From the cell containing the given text, extract its center point as [x, y] coordinate. 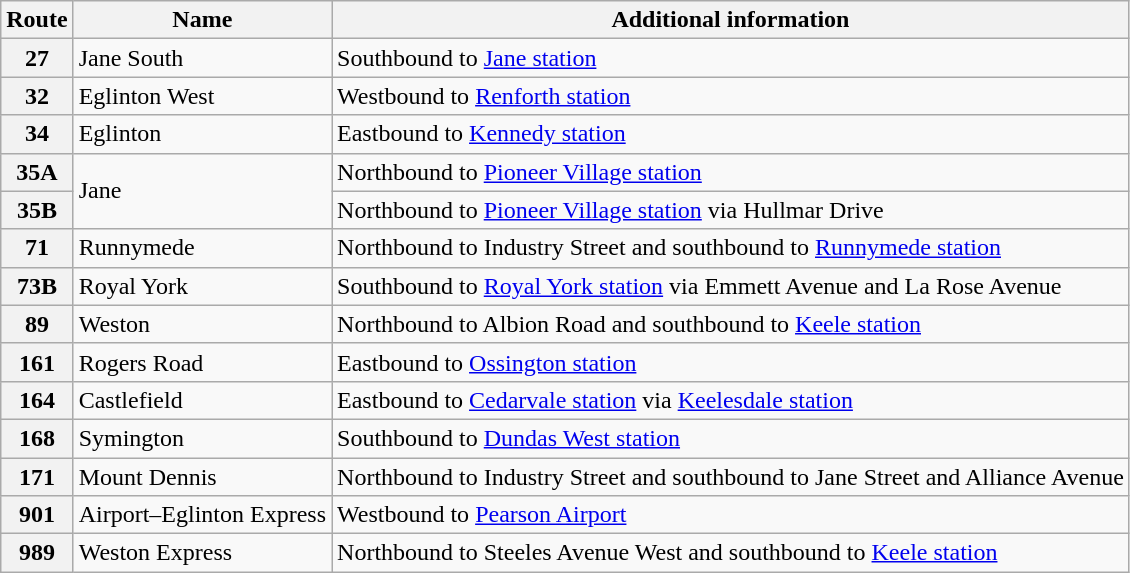
Eglinton West [202, 96]
Royal York [202, 286]
Rogers Road [202, 362]
Route [37, 20]
Jane [202, 191]
989 [37, 553]
Eastbound to Cedarvale station via Keelesdale station [731, 400]
Northbound to Steeles Avenue West and southbound to Keele station [731, 553]
Weston Express [202, 553]
164 [37, 400]
73B [37, 286]
Northbound to Pioneer Village station [731, 172]
Airport–Eglinton Express [202, 515]
Eastbound to Ossington station [731, 362]
32 [37, 96]
Southbound to Royal York station via Emmett Avenue and La Rose Avenue [731, 286]
Mount Dennis [202, 477]
71 [37, 248]
Eglinton [202, 134]
901 [37, 515]
Runnymede [202, 248]
Northbound to Industry Street and southbound to Runnymede station [731, 248]
Northbound to Industry Street and southbound to Jane Street and Alliance Avenue [731, 477]
Westbound to Renforth station [731, 96]
34 [37, 134]
Weston [202, 324]
168 [37, 438]
Southbound to Dundas West station [731, 438]
171 [37, 477]
Additional information [731, 20]
Jane South [202, 58]
Symington [202, 438]
Northbound to Pioneer Village station via Hullmar Drive [731, 210]
Name [202, 20]
Eastbound to Kennedy station [731, 134]
Northbound to Albion Road and southbound to Keele station [731, 324]
Westbound to Pearson Airport [731, 515]
89 [37, 324]
161 [37, 362]
35B [37, 210]
Castlefield [202, 400]
35A [37, 172]
Southbound to Jane station [731, 58]
27 [37, 58]
